Extract the [X, Y] coordinate from the center of the cell holding the provided text.  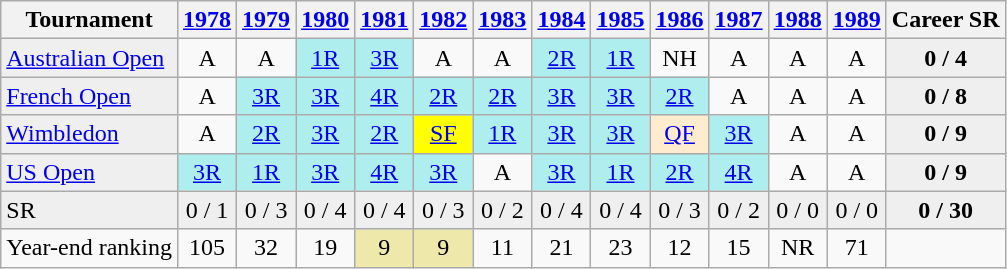
23 [620, 248]
Tournament [90, 20]
1983 [502, 20]
NH [680, 58]
French Open [90, 96]
15 [738, 248]
QF [680, 134]
0 / 8 [946, 96]
1981 [384, 20]
105 [208, 248]
US Open [90, 172]
1989 [856, 20]
1980 [326, 20]
Australian Open [90, 58]
32 [266, 248]
1987 [738, 20]
12 [680, 248]
SF [444, 134]
1978 [208, 20]
0 / 30 [946, 210]
11 [502, 248]
1979 [266, 20]
1982 [444, 20]
1988 [798, 20]
Career SR [946, 20]
71 [856, 248]
Year-end ranking [90, 248]
1984 [562, 20]
NR [798, 248]
1986 [680, 20]
Wimbledon [90, 134]
0 / 1 [208, 210]
21 [562, 248]
19 [326, 248]
SR [90, 210]
1985 [620, 20]
